Output the (x, y) coordinate of the center of the cell containing the given text.  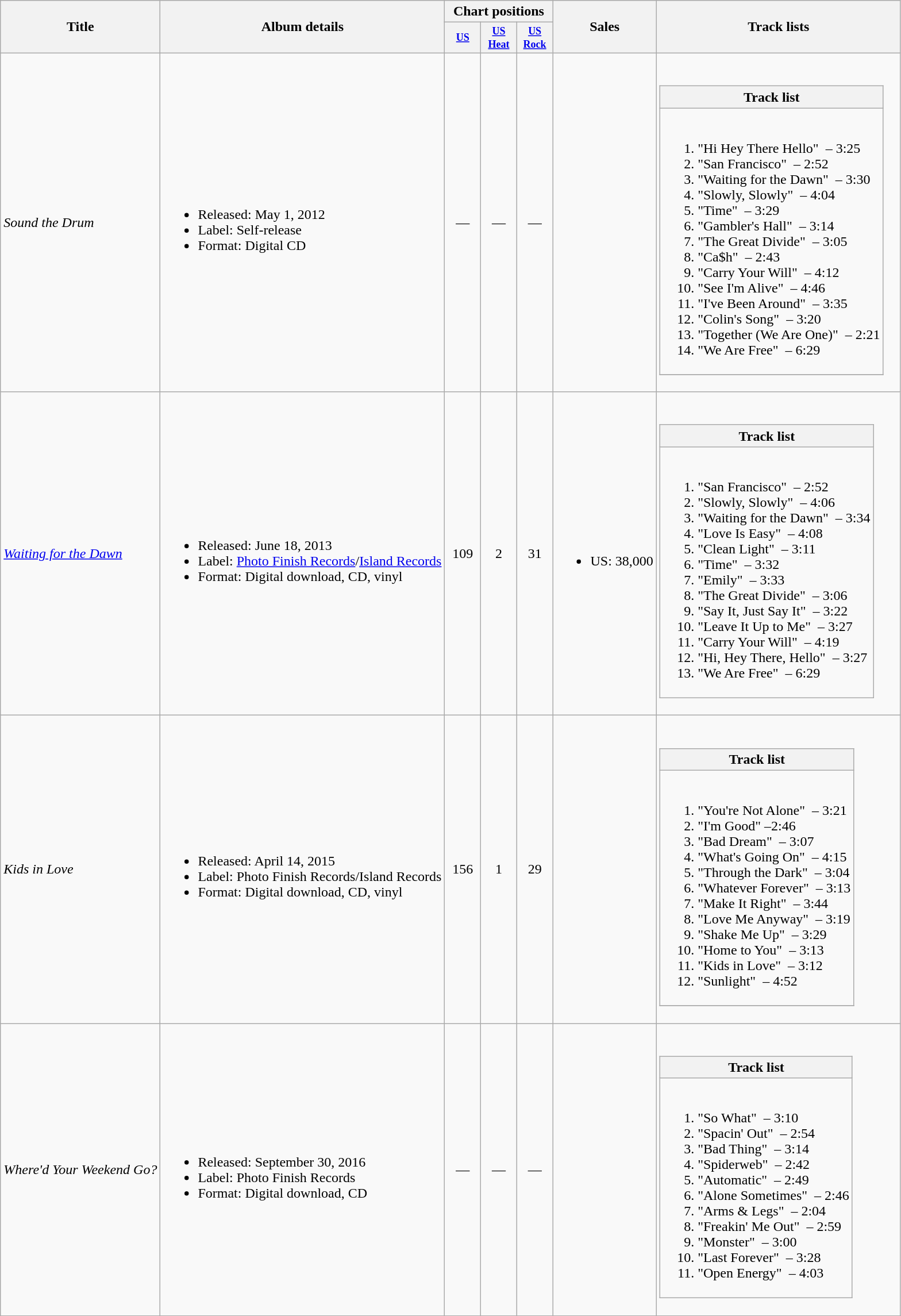
Waiting for the Dawn (80, 554)
Sound the Drum (80, 222)
2 (499, 554)
Released: April 14, 2015Label: Photo Finish Records/Island RecordsFormat: Digital download, CD, vinyl (302, 869)
Sales (604, 27)
Released: June 18, 2013Label: Photo Finish Records/Island RecordsFormat: Digital download, CD, vinyl (302, 554)
Album details (302, 27)
1 (499, 869)
Kids in Love (80, 869)
31 (534, 554)
Track lists (778, 27)
US Rock (534, 38)
US: 38,000 (604, 554)
Where'd Your Weekend Go? (80, 1170)
156 (463, 869)
Chart positions (499, 11)
29 (534, 869)
Released: May 1, 2012Label: Self-releaseFormat: Digital CD (302, 222)
US (463, 38)
Title (80, 27)
US Heat (499, 38)
Released: September 30, 2016Label: Photo Finish RecordsFormat: Digital download, CD (302, 1170)
109 (463, 554)
